Return the (X, Y) coordinate for the center point of the cell that contains the specified text.  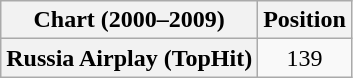
Chart (2000–2009) (130, 20)
Russia Airplay (TopHit) (130, 58)
Position (305, 20)
139 (305, 58)
